Find where the given text appears and provide that cell's center as (X, Y) coordinate. 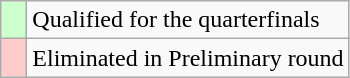
Eliminated in Preliminary round (188, 58)
Qualified for the quarterfinals (188, 20)
